For the text-containing cell, return its midpoint in [X, Y] coordinate format. 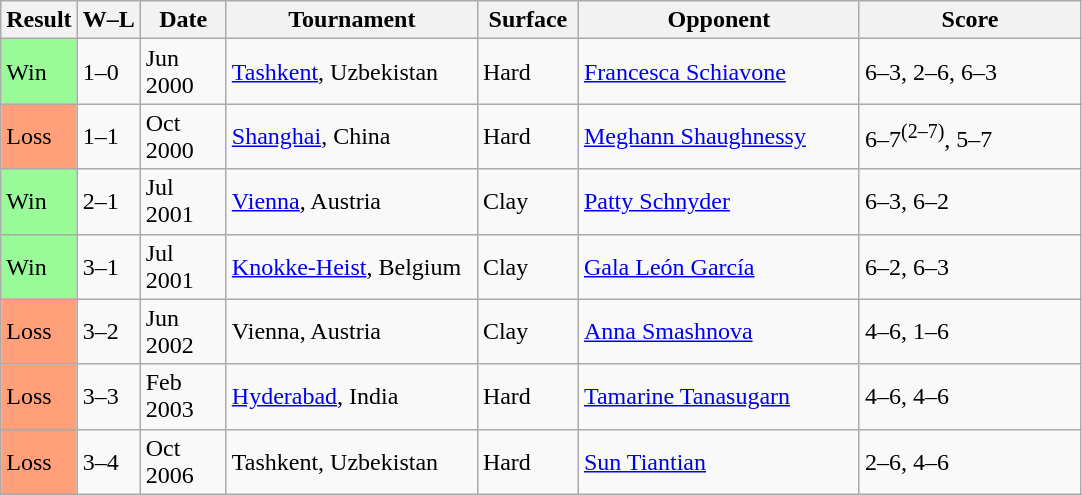
Gala León García [718, 266]
Hyderabad, India [352, 396]
Opponent [718, 20]
3–2 [108, 332]
6–3, 2–6, 6–3 [970, 72]
Patty Schnyder [718, 202]
Francesca Schiavone [718, 72]
Oct 2000 [183, 136]
Tamarine Tanasugarn [718, 396]
6–2, 6–3 [970, 266]
Meghann Shaughnessy [718, 136]
Knokke-Heist, Belgium [352, 266]
6–3, 6–2 [970, 202]
Result [39, 20]
2–6, 4–6 [970, 462]
Jun 2002 [183, 332]
Anna Smashnova [718, 332]
W–L [108, 20]
1–0 [108, 72]
4–6, 4–6 [970, 396]
Sun Tiantian [718, 462]
4–6, 1–6 [970, 332]
Feb 2003 [183, 396]
Oct 2006 [183, 462]
Tournament [352, 20]
3–4 [108, 462]
1–1 [108, 136]
3–1 [108, 266]
Score [970, 20]
Shanghai, China [352, 136]
6–7(2–7), 5–7 [970, 136]
Jun 2000 [183, 72]
3–3 [108, 396]
Surface [528, 20]
2–1 [108, 202]
Date [183, 20]
